Pinpoint the cell where the given text exists, returning its (x, y) midpoint coordinate. 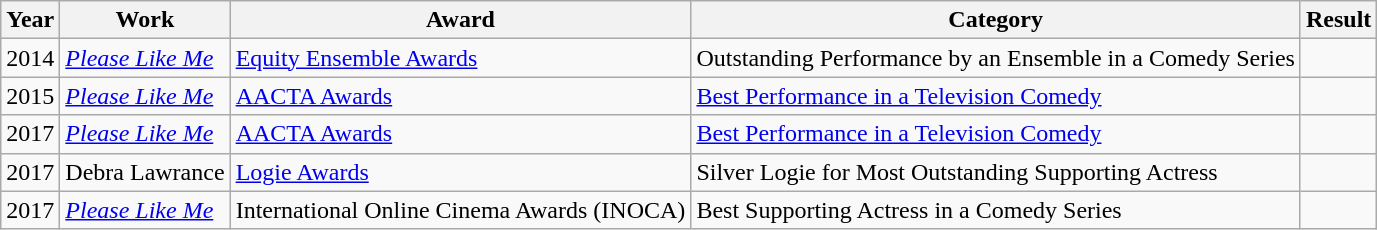
Debra Lawrance (145, 172)
Work (145, 20)
Silver Logie for Most Outstanding Supporting Actress (996, 172)
Result (1338, 20)
Outstanding Performance by an Ensemble in a Comedy Series (996, 58)
Category (996, 20)
2015 (30, 96)
International Online Cinema Awards (INOCA) (460, 210)
Best Supporting Actress in a Comedy Series (996, 210)
Award (460, 20)
2014 (30, 58)
Year (30, 20)
Equity Ensemble Awards (460, 58)
Logie Awards (460, 172)
